Find where the given text appears and provide that cell's center as [X, Y] coordinate. 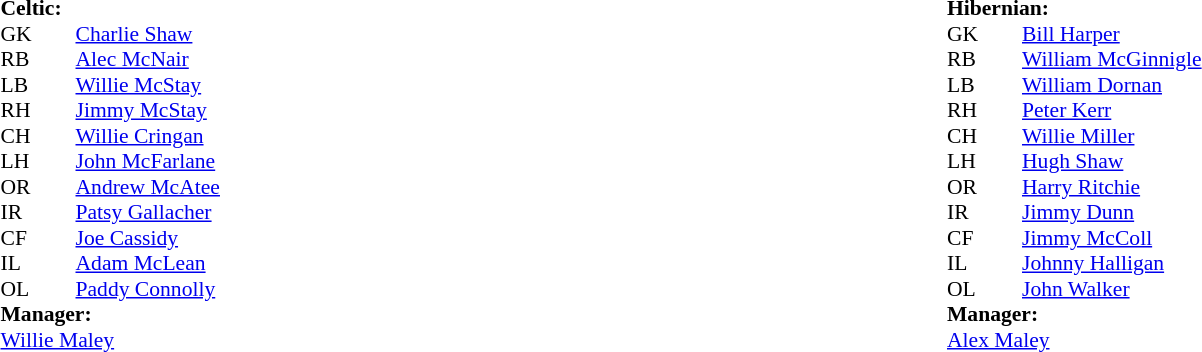
Bill Harper [1112, 34]
Willie Miller [1112, 136]
John Walker [1112, 289]
Jimmy Dunn [1112, 213]
Andrew McAtee [148, 187]
Patsy Gallacher [148, 213]
William McGinnigle [1112, 59]
Charlie Shaw [148, 34]
Willie Cringan [148, 136]
Harry Ritchie [1112, 187]
Alec McNair [148, 59]
Hugh Shaw [1112, 161]
Peter Kerr [1112, 111]
John McFarlane [148, 161]
Johnny Halligan [1112, 263]
Willie McStay [148, 85]
Jimmy McStay [148, 111]
Joe Cassidy [148, 238]
Adam McLean [148, 263]
William Dornan [1112, 85]
Paddy Connolly [148, 289]
Jimmy McColl [1112, 238]
